Find where the given text appears and provide that cell's center as (X, Y) coordinate. 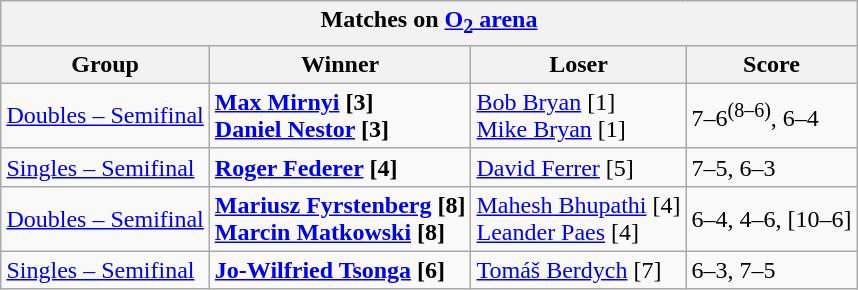
Score (772, 64)
7–6(8–6), 6–4 (772, 116)
Matches on O2 arena (429, 23)
David Ferrer [5] (578, 167)
Loser (578, 64)
6–4, 4–6, [10–6] (772, 218)
7–5, 6–3 (772, 167)
Bob Bryan [1] Mike Bryan [1] (578, 116)
Group (105, 64)
Winner (340, 64)
Jo-Wilfried Tsonga [6] (340, 270)
Roger Federer [4] (340, 167)
Max Mirnyi [3] Daniel Nestor [3] (340, 116)
Mariusz Fyrstenberg [8] Marcin Matkowski [8] (340, 218)
Tomáš Berdych [7] (578, 270)
6–3, 7–5 (772, 270)
Mahesh Bhupathi [4] Leander Paes [4] (578, 218)
